Search for the cell housing the specified text and yield its (X, Y) center coordinate. 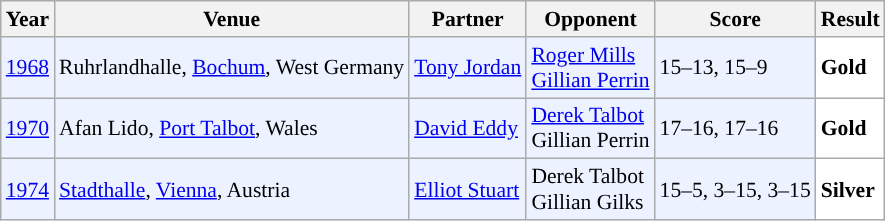
1970 (28, 128)
Score (736, 19)
1974 (28, 190)
Year (28, 19)
Stadthalle, Vienna, Austria (232, 190)
17–16, 17–16 (736, 128)
Derek Talbot Gillian Perrin (590, 128)
Derek Talbot Gillian Gilks (590, 190)
1968 (28, 68)
15–13, 15–9 (736, 68)
Elliot Stuart (468, 190)
Silver (850, 190)
Opponent (590, 19)
David Eddy (468, 128)
15–5, 3–15, 3–15 (736, 190)
Roger Mills Gillian Perrin (590, 68)
Result (850, 19)
Tony Jordan (468, 68)
Venue (232, 19)
Ruhrlandhalle, Bochum, West Germany (232, 68)
Afan Lido, Port Talbot, Wales (232, 128)
Partner (468, 19)
